For the text-containing cell, return its midpoint in (X, Y) coordinate format. 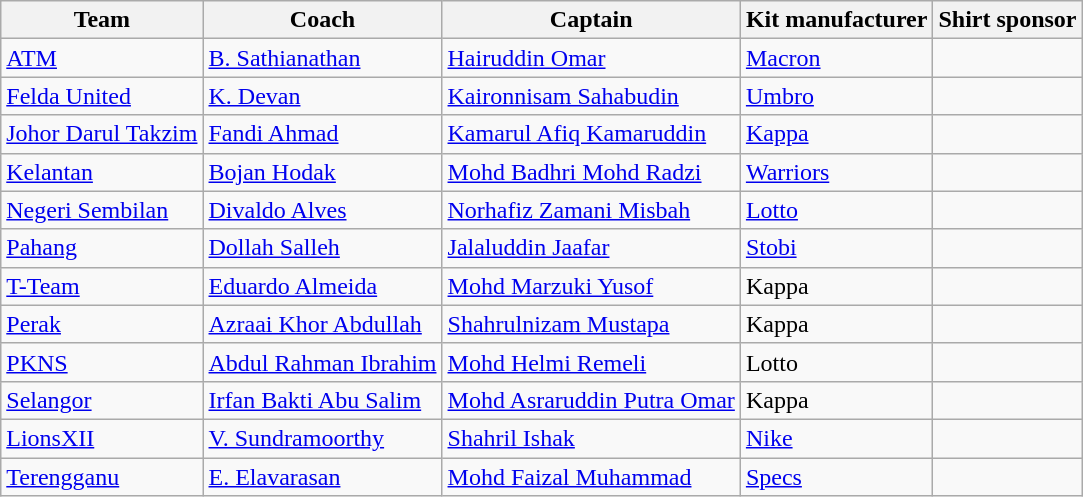
Umbro (836, 96)
Specs (836, 477)
Fandi Ahmad (322, 134)
Dollah Salleh (322, 248)
Shahrulnizam Mustapa (591, 324)
Mohd Asraruddin Putra Omar (591, 400)
Mohd Faizal Muhammad (591, 477)
Warriors (836, 172)
Abdul Rahman Ibrahim (322, 362)
Selangor (102, 400)
Bojan Hodak (322, 172)
Jalaluddin Jaafar (591, 248)
Team (102, 20)
Mohd Helmi Remeli (591, 362)
Captain (591, 20)
Hairuddin Omar (591, 58)
Nike (836, 438)
B. Sathianathan (322, 58)
Perak (102, 324)
LionsXII (102, 438)
ATM (102, 58)
Mohd Marzuki Yusof (591, 286)
Mohd Badhri Mohd Radzi (591, 172)
Kelantan (102, 172)
PKNS (102, 362)
E. Elavarasan (322, 477)
Negeri Sembilan (102, 210)
Kit manufacturer (836, 20)
Divaldo Alves (322, 210)
K. Devan (322, 96)
Kamarul Afiq Kamaruddin (591, 134)
Terengganu (102, 477)
Shahril Ishak (591, 438)
Eduardo Almeida (322, 286)
Stobi (836, 248)
Irfan Bakti Abu Salim (322, 400)
Johor Darul Takzim (102, 134)
Kaironnisam Sahabudin (591, 96)
Macron (836, 58)
Shirt sponsor (1008, 20)
Norhafiz Zamani Misbah (591, 210)
Coach (322, 20)
V. Sundramoorthy (322, 438)
Azraai Khor Abdullah (322, 324)
Pahang (102, 248)
Felda United (102, 96)
T-Team (102, 286)
